Output the (X, Y) coordinate of the center of the cell containing the given text.  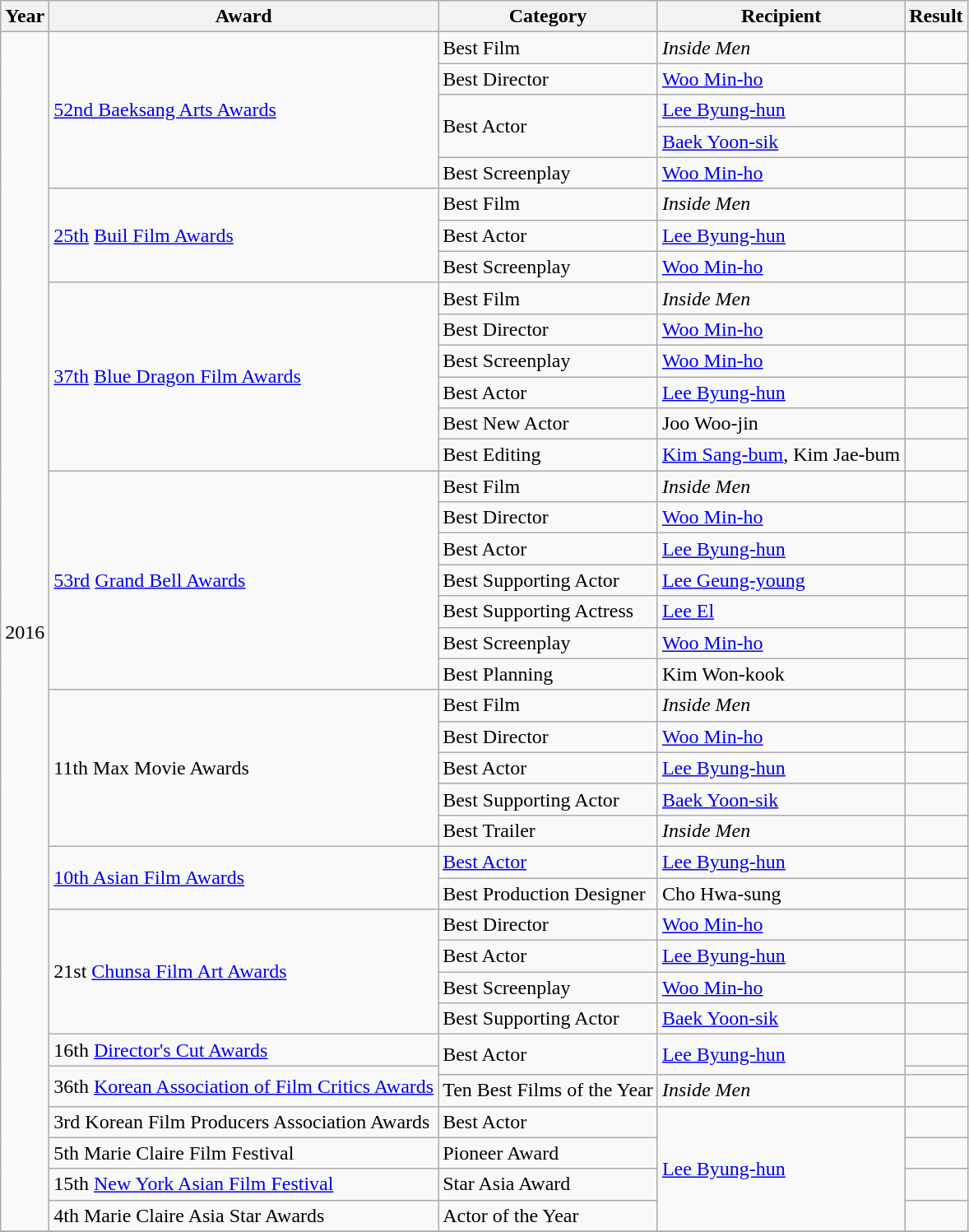
Lee El (781, 611)
Kim Sang-bum, Kim Jae-bum (781, 455)
37th Blue Dragon Film Awards (243, 376)
Best Supporting Actress (548, 611)
53rd Grand Bell Awards (243, 580)
Actor of the Year (548, 1216)
11th Max Movie Awards (243, 768)
Category (548, 16)
Best Production Designer (548, 893)
2016 (25, 632)
Pioneer Award (548, 1153)
3rd Korean Film Producers Association Awards (243, 1122)
52nd Baeksang Arts Awards (243, 110)
21st Chunsa Film Art Awards (243, 972)
Best Planning (548, 674)
36th Korean Association of Film Critics Awards (243, 1086)
Star Asia Award (548, 1184)
Award (243, 16)
Cho Hwa-sung (781, 893)
Ten Best Films of the Year (548, 1090)
5th Marie Claire Film Festival (243, 1153)
Joo Woo-jin (781, 424)
Best New Actor (548, 424)
Lee Geung-young (781, 580)
16th Director's Cut Awards (243, 1050)
Result (936, 16)
4th Marie Claire Asia Star Awards (243, 1216)
Year (25, 16)
Recipient (781, 16)
10th Asian Film Awards (243, 877)
Kim Won-kook (781, 674)
15th New York Asian Film Festival (243, 1184)
25th Buil Film Awards (243, 235)
Best Trailer (548, 830)
Best Editing (548, 455)
